Return (x, y) of the center of cell containing provided text 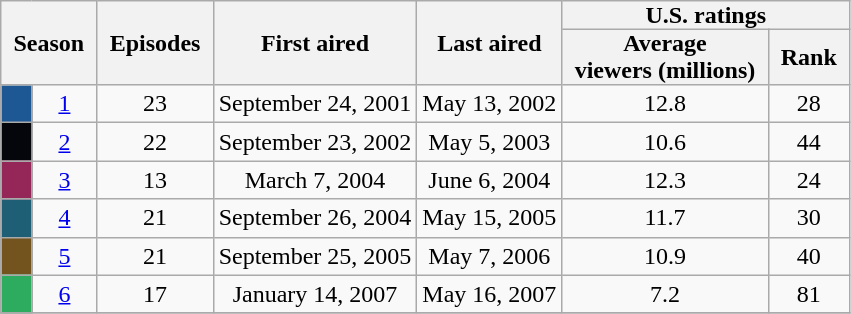
2 (64, 142)
March 7, 2004 (315, 180)
13 (155, 180)
September 25, 2005 (315, 256)
7.2 (665, 294)
Season (49, 43)
U.S. ratings (706, 15)
81 (809, 294)
6 (64, 294)
3 (64, 180)
May 16, 2007 (490, 294)
May 5, 2003 (490, 142)
Episodes (155, 43)
5 (64, 256)
10.6 (665, 142)
May 7, 2006 (490, 256)
Last aired (490, 43)
40 (809, 256)
10.9 (665, 256)
September 24, 2001 (315, 104)
30 (809, 218)
11.7 (665, 218)
January 14, 2007 (315, 294)
September 26, 2004 (315, 218)
12.3 (665, 180)
1 (64, 104)
May 13, 2002 (490, 104)
24 (809, 180)
4 (64, 218)
12.8 (665, 104)
23 (155, 104)
June 6, 2004 (490, 180)
28 (809, 104)
First aired (315, 43)
May 15, 2005 (490, 218)
September 23, 2002 (315, 142)
44 (809, 142)
Averageviewers (millions) (665, 57)
22 (155, 142)
17 (155, 294)
Rank (809, 57)
